Locate the cell with the specified text and output its [x, y] center coordinate. 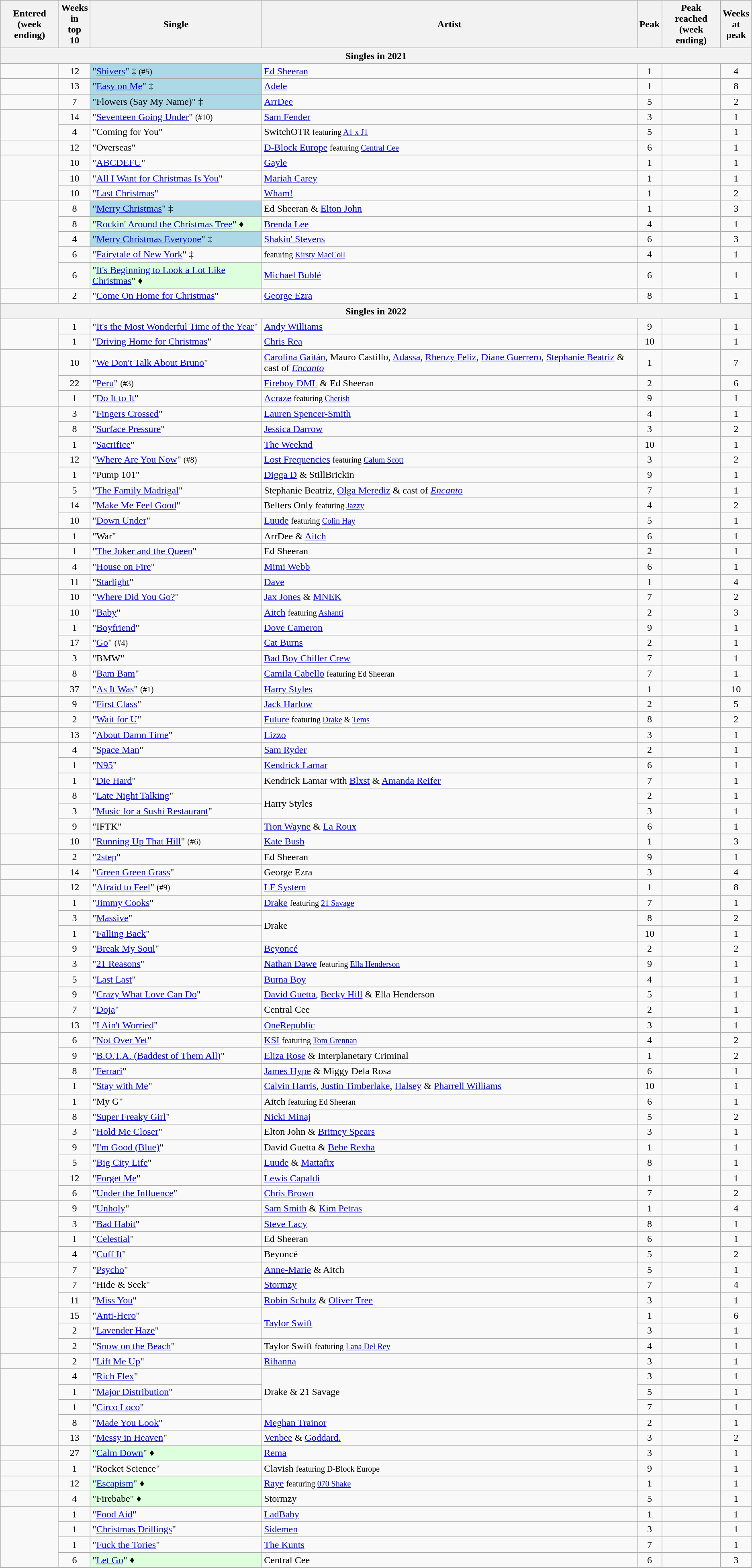
"Firebabe" ♦ [176, 1499]
"Celestial" [176, 1239]
Robin Schulz & Oliver Tree [450, 1300]
"Not Over Yet" [176, 1040]
Sam Smith & Kim Petras [450, 1208]
Chris Brown [450, 1193]
Clavish featuring D-Block Europe [450, 1468]
"Merry Christmas" ‡ [176, 208]
"Snow on the Beach" [176, 1346]
Lewis Capaldi [450, 1178]
"Food Aid" [176, 1514]
Ed Sheeran & Elton John [450, 208]
Jack Harlow [450, 704]
SwitchOTR featuring A1 x J1 [450, 132]
"Do It to It" [176, 398]
Weeksatpeak [736, 24]
"Let Go" ♦ [176, 1560]
"Unholy" [176, 1208]
"Fairytale of New York" ‡ [176, 255]
Wham! [450, 193]
"Calm Down" ♦ [176, 1453]
Weeksintop10 [75, 24]
"The Joker and the Queen" [176, 551]
"Come On Home for Christmas" [176, 296]
Sam Fender [450, 117]
"Pump 101" [176, 475]
David Guetta & Bebe Rexha [450, 1147]
"We Don't Talk About Bruno" [176, 362]
"House on Fire" [176, 567]
"Super Freaky Girl" [176, 1117]
Venbee & Goddard. [450, 1438]
"Major Distribution" [176, 1392]
"Fingers Crossed" [176, 414]
"Fuck the Tories" [176, 1545]
"I'm Good (Blue)" [176, 1147]
"ABCDEFU" [176, 163]
"War" [176, 536]
"Driving Home for Christmas" [176, 342]
Eliza Rose & Interplanetary Criminal [450, 1056]
David Guetta, Becky Hill & Ella Henderson [450, 995]
"It's Beginning to Look a Lot Like Christmas" ♦ [176, 275]
Drake [450, 926]
37 [75, 689]
Mimi Webb [450, 567]
Lost Frequencies featuring Calum Scott [450, 459]
"Running Up That Hill" (#6) [176, 842]
"Hold Me Closer" [176, 1132]
"2step" [176, 857]
Sidemen [450, 1529]
"Forget Me" [176, 1178]
"BMW" [176, 658]
"Lavender Haze" [176, 1331]
Belters Only featuring Jazzy [450, 506]
"Sacrifice" [176, 444]
Brenda Lee [450, 224]
James Hype & Miggy Dela Rosa [450, 1071]
"Starlight" [176, 582]
featuring Kirsty MacColl [450, 255]
"IFTK" [176, 826]
Singles in 2021 [376, 56]
"First Class" [176, 704]
Rema [450, 1453]
Aitch featuring Ashanti [450, 612]
Taylor Swift featuring Lana Del Rey [450, 1346]
"Ferrari" [176, 1071]
ArrDee & Aitch [450, 536]
Carolina Gaitán, Mauro Castillo, Adassa, Rhenzy Feliz, Diane Guerrero, Stephanie Beatriz & cast of Encanto [450, 362]
Calvin Harris, Justin Timberlake, Halsey & Pharrell Williams [450, 1086]
Jax Jones & MNEK [450, 597]
Burna Boy [450, 979]
Taylor Swift [450, 1323]
"Coming for You" [176, 132]
Anne-Marie & Aitch [450, 1270]
Single [176, 24]
D-Block Europe featuring Central Cee [450, 147]
"Down Under" [176, 521]
"Miss You" [176, 1300]
"Rocket Science" [176, 1468]
Peak [650, 24]
Gayle [450, 163]
"Christmas Drillings" [176, 1529]
"Afraid to Feel" (#9) [176, 887]
17 [75, 643]
ArrDee [450, 102]
"Lift Me Up" [176, 1361]
"Anti-Hero" [176, 1315]
"Where Did You Go?" [176, 597]
"Shivers" ‡ (#5) [176, 71]
Shakin' Stevens [450, 239]
"Circo Loco" [176, 1407]
"Messy in Heaven" [176, 1438]
Fireboy DML & Ed Sheeran [450, 383]
"Break My Soul" [176, 948]
"N95" [176, 765]
Tion Wayne & La Roux [450, 826]
"Baby" [176, 612]
"Jimmy Cooks" [176, 903]
Singles in 2022 [376, 311]
"About Damn Time" [176, 734]
"I Ain't Worried" [176, 1025]
"Go" (#4) [176, 643]
"Made You Look" [176, 1422]
Chris Rea [450, 342]
"Music for a Sushi Restaurant" [176, 811]
The Kunts [450, 1545]
Kate Bush [450, 842]
Nicki Minaj [450, 1117]
"My G" [176, 1101]
Jessica Darrow [450, 429]
Camila Cabello featuring Ed Sheeran [450, 673]
Rihanna [450, 1361]
LadBaby [450, 1514]
Peakreached (week ending) [691, 24]
The Weeknd [450, 444]
Drake & 21 Savage [450, 1392]
"Psycho" [176, 1270]
"Where Are You Now" (#8) [176, 459]
Stephanie Beatriz, Olga Merediz & cast of Encanto [450, 490]
Bad Boy Chiller Crew [450, 658]
"21 Reasons" [176, 964]
"Big City Life" [176, 1162]
Adele [450, 86]
"Massive" [176, 918]
Lauren Spencer-Smith [450, 414]
OneRepublic [450, 1025]
"All I Want for Christmas Is You" [176, 178]
"Wait for U" [176, 719]
Entered (week ending) [30, 24]
22 [75, 383]
Elton John & Britney Spears [450, 1132]
"Flowers (Say My Name)" ‡ [176, 102]
"Late Night Talking" [176, 796]
Nathan Dawe featuring Ella Henderson [450, 964]
LF System [450, 887]
"Boyfriend" [176, 628]
"Peru" (#3) [176, 383]
Mariah Carey [450, 178]
"Merry Christmas Everyone" ‡ [176, 239]
"Make Me Feel Good" [176, 506]
"Stay with Me" [176, 1086]
"As It Was" (#1) [176, 689]
"Last Christmas" [176, 193]
Meghan Trainor [450, 1422]
"B.O.T.A. (Baddest of Them All)" [176, 1056]
Drake featuring 21 Savage [450, 903]
Aitch featuring Ed Sheeran [450, 1101]
Sam Ryder [450, 750]
Dave [450, 582]
Dove Cameron [450, 628]
Kendrick Lamar [450, 765]
Andy Williams [450, 326]
"Escapism" ♦ [176, 1484]
Acraze featuring Cherish [450, 398]
Luude featuring Colin Hay [450, 521]
Kendrick Lamar with Blxst & Amanda Reifer [450, 781]
"Bad Habit" [176, 1223]
27 [75, 1453]
"It's the Most Wonderful Time of the Year" [176, 326]
"Overseas" [176, 147]
"The Family Madrigal" [176, 490]
"Surface Pressure" [176, 429]
Lizzo [450, 734]
Future featuring Drake & Tems [450, 719]
15 [75, 1315]
Michael Bublé [450, 275]
"Seventeen Going Under" (#10) [176, 117]
"Crazy What Love Can Do" [176, 995]
"Bam Bam" [176, 673]
"Last Last" [176, 979]
"Easy on Me" ‡ [176, 86]
Raye featuring 070 Shake [450, 1484]
KSI featuring Tom Grennan [450, 1040]
Digga D & StillBrickin [450, 475]
"Rockin' Around the Christmas Tree" ♦ [176, 224]
"Doja" [176, 1010]
"Green Green Grass" [176, 872]
Steve Lacy [450, 1223]
"Space Man" [176, 750]
Luude & Mattafix [450, 1162]
"Hide & Seek" [176, 1285]
Cat Burns [450, 643]
"Rich Flex" [176, 1376]
"Die Hard" [176, 781]
Artist [450, 24]
"Under the Influence" [176, 1193]
"Falling Back" [176, 933]
"Cuff It" [176, 1254]
